From the cell containing the given text, extract its center point as (X, Y) coordinate. 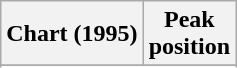
Chart (1995) (72, 34)
Peakposition (189, 34)
